Determine the [x, y] coordinate at the center of the cell enclosing the given text.  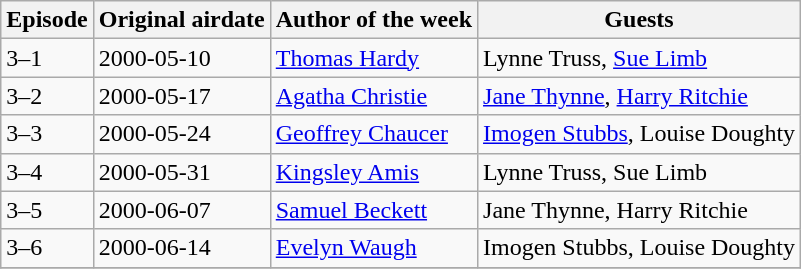
3–3 [47, 134]
Geoffrey Chaucer [374, 134]
Episode [47, 20]
2000-06-14 [182, 248]
Evelyn Waugh [374, 248]
Agatha Christie [374, 96]
Samuel Beckett [374, 210]
3–6 [47, 248]
Guests [640, 20]
2000-06-07 [182, 210]
3–1 [47, 58]
Original airdate [182, 20]
3–5 [47, 210]
2000-05-10 [182, 58]
2000-05-17 [182, 96]
Author of the week [374, 20]
3–4 [47, 172]
Kingsley Amis [374, 172]
Thomas Hardy [374, 58]
3–2 [47, 96]
2000-05-24 [182, 134]
2000-05-31 [182, 172]
